Search for the cell housing the specified text and yield its [X, Y] center coordinate. 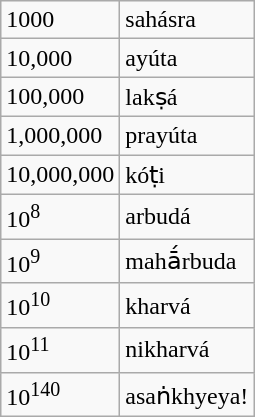
10140 [60, 394]
arbudá [187, 216]
sahásra [187, 20]
1,000,000 [60, 135]
ayúta [187, 58]
108 [60, 216]
1011 [60, 350]
109 [60, 262]
kóṭi [187, 174]
mahā́rbuda [187, 262]
1000 [60, 20]
1010 [60, 306]
asaṅkhyeya! [187, 394]
lakṣá [187, 97]
10,000 [60, 58]
100,000 [60, 97]
10,000,000 [60, 174]
prayúta [187, 135]
kharvá [187, 306]
nikharvá [187, 350]
